Scan for the cell matching the given text and deliver its [x, y] coordinate at center. 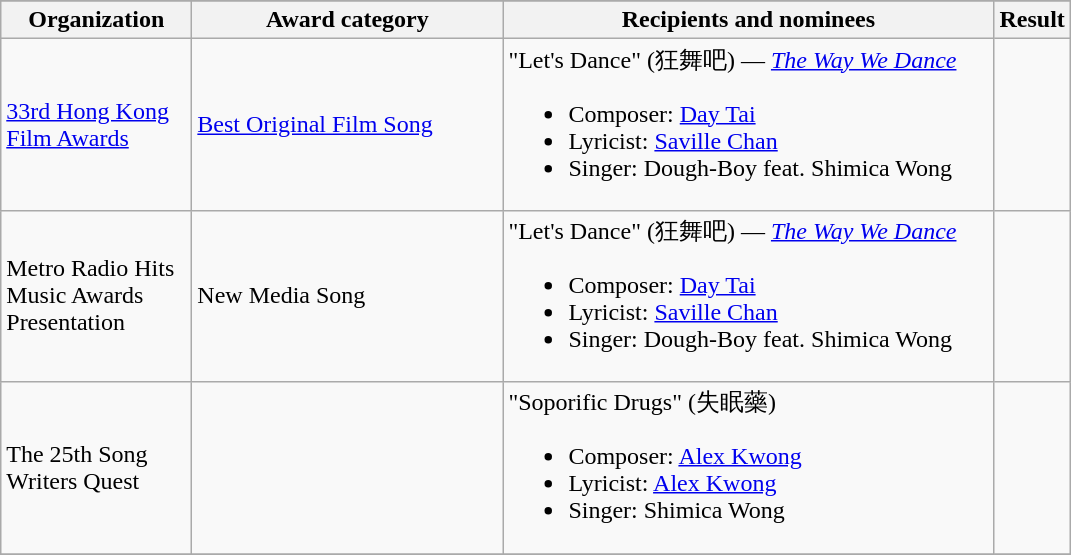
Recipients and nominees [748, 20]
The 25th Song Writers Quest [96, 468]
Metro Radio Hits Music Awards Presentation [96, 296]
"Soporific Drugs" (失眠藥)Composer: Alex KwongLyricist: Alex KwongSinger: Shimica Wong [748, 468]
New Media Song [348, 296]
33rd Hong Kong Film Awards [96, 125]
Best Original Film Song [348, 125]
Award category [348, 20]
Result [1032, 20]
Organization [96, 20]
